Find where the given text appears and provide that cell's center as [x, y] coordinate. 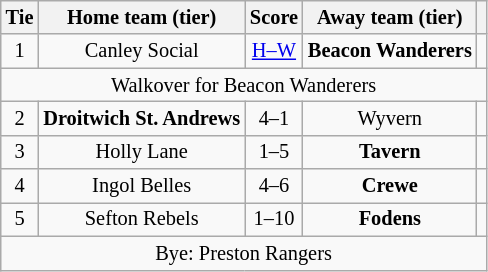
1–5 [274, 152]
Wyvern [390, 118]
4–1 [274, 118]
4 [20, 186]
Droitwich St. Andrews [142, 118]
2 [20, 118]
1 [20, 51]
Fodens [390, 219]
1–10 [274, 219]
Tie [20, 17]
4–6 [274, 186]
Bye: Preston Rangers [244, 253]
5 [20, 219]
Beacon Wanderers [390, 51]
3 [20, 152]
Tavern [390, 152]
Crewe [390, 186]
Ingol Belles [142, 186]
Score [274, 17]
Walkover for Beacon Wanderers [244, 85]
Canley Social [142, 51]
H–W [274, 51]
Sefton Rebels [142, 219]
Away team (tier) [390, 17]
Holly Lane [142, 152]
Home team (tier) [142, 17]
